Return (x, y) of the center of cell containing provided text 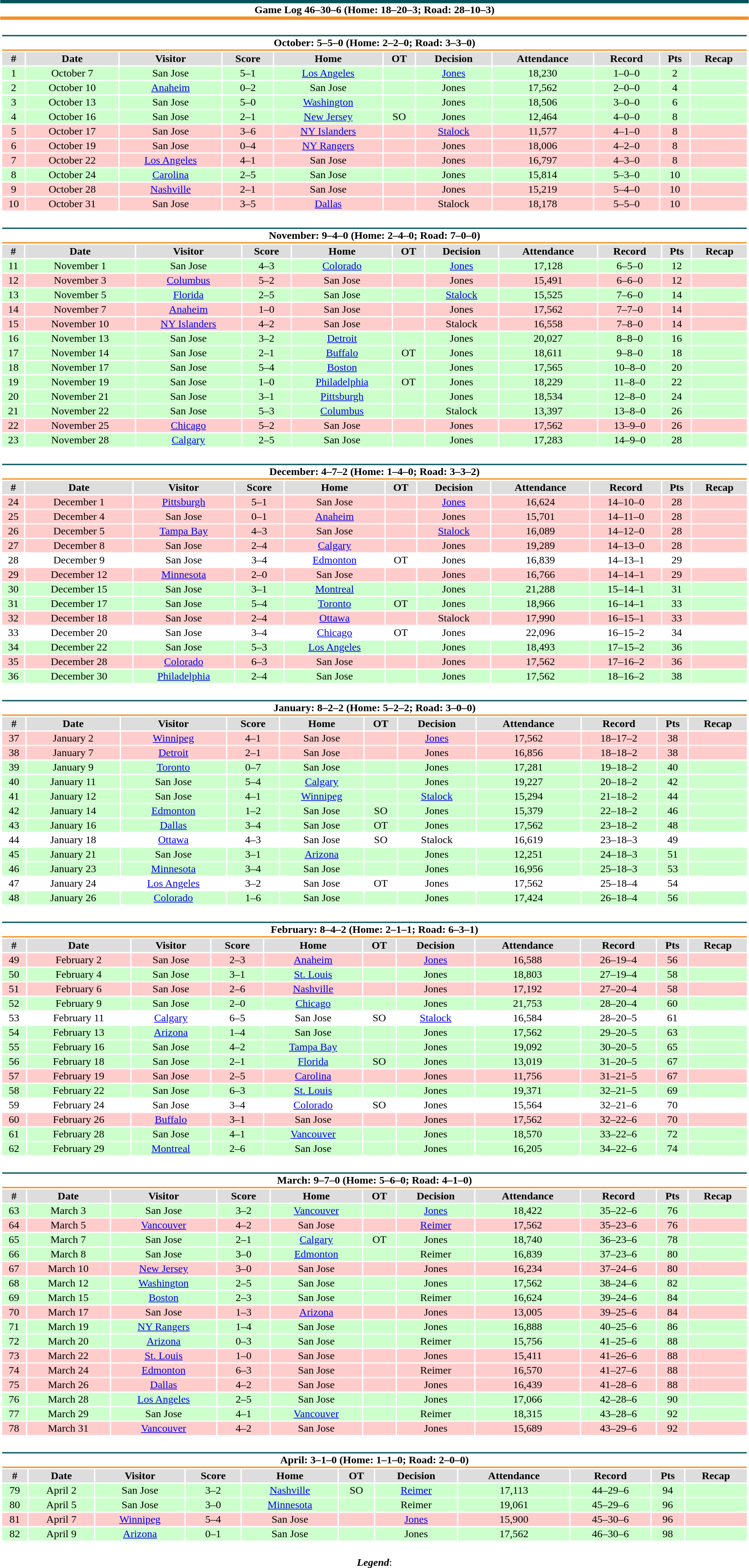
February 26 (78, 1119)
17,565 (548, 367)
7–6–0 (629, 295)
14–9–0 (629, 440)
16,888 (528, 1327)
75 (14, 1385)
4–3–0 (627, 161)
January 9 (73, 768)
18,422 (528, 1211)
28–20–5 (619, 1018)
18,611 (548, 353)
8–8–0 (629, 338)
46–30–6 (610, 1534)
21 (13, 411)
0–2 (248, 88)
11 (13, 266)
21–18–2 (619, 797)
22–18–2 (619, 811)
October 7 (72, 73)
18,740 (528, 1240)
December 4 (79, 517)
5–0 (248, 102)
November 17 (80, 367)
19,227 (528, 782)
55 (14, 1047)
January 7 (73, 753)
3–0–0 (627, 102)
December 15 (79, 589)
32–21–5 (619, 1090)
11–8–0 (629, 382)
81 (15, 1520)
February 19 (78, 1076)
52 (14, 1003)
March 19 (68, 1327)
27–20–4 (619, 989)
40–25–6 (619, 1327)
February 11 (78, 1018)
February 13 (78, 1032)
43 (14, 826)
64 (14, 1225)
17,424 (528, 898)
16–15–1 (626, 618)
4–0–0 (627, 117)
January 2 (73, 738)
15,491 (548, 280)
December 12 (79, 575)
April: 3–1–0 (Home: 1–1–0; Road: 2–0–0) (374, 1460)
21,753 (528, 1003)
12–8–0 (629, 396)
17,128 (548, 266)
December 9 (79, 560)
41–27–6 (619, 1370)
25–18–3 (619, 869)
20–18–2 (619, 782)
9–8–0 (629, 353)
42–28–6 (619, 1399)
7 (13, 161)
1–0–0 (627, 73)
January 26 (73, 898)
January 18 (73, 840)
October 28 (72, 190)
March 12 (68, 1283)
November 19 (80, 382)
32 (13, 618)
32–21–6 (619, 1105)
71 (14, 1327)
14–13–1 (626, 560)
19,289 (540, 546)
0–3 (244, 1341)
15,900 (514, 1520)
86 (672, 1327)
November 14 (80, 353)
January 16 (73, 826)
23–18–3 (619, 840)
February 2 (78, 960)
3–5 (248, 204)
February 29 (78, 1148)
50 (14, 974)
33–22–6 (619, 1134)
27–19–4 (619, 974)
15 (13, 324)
December 8 (79, 546)
13–9–0 (629, 425)
January: 8–2–2 (Home: 5–2–2; Road: 3–0–0) (374, 708)
0–4 (248, 146)
February 4 (78, 974)
19,092 (528, 1047)
13,019 (528, 1061)
March 15 (68, 1298)
16,570 (528, 1370)
March 24 (68, 1370)
31–20–5 (619, 1061)
November 25 (80, 425)
March 8 (68, 1254)
9 (13, 190)
18,178 (543, 204)
25 (13, 517)
15,294 (528, 797)
17,281 (528, 768)
February 22 (78, 1090)
39–24–6 (619, 1298)
October 24 (72, 175)
43–29–6 (619, 1428)
December 22 (79, 647)
16,797 (543, 161)
59 (14, 1105)
41–25–6 (619, 1341)
15,814 (543, 175)
December 5 (79, 531)
16,619 (528, 840)
18,230 (543, 73)
77 (14, 1414)
January 21 (73, 855)
13–8–0 (629, 411)
January 12 (73, 797)
16,089 (540, 531)
22,096 (540, 633)
October 13 (72, 102)
December 17 (79, 604)
16,856 (528, 753)
December 1 (79, 502)
April 5 (62, 1505)
Game Log 46–30–6 (Home: 18–20–3; Road: 28–10–3) (374, 10)
December 28 (79, 662)
43–28–6 (619, 1414)
17 (13, 353)
30–20–5 (619, 1047)
October 10 (72, 88)
25–18–4 (619, 884)
45–29–6 (610, 1505)
15,756 (528, 1341)
19–18–2 (619, 768)
November 22 (80, 411)
18,966 (540, 604)
3 (13, 102)
37–24–6 (619, 1269)
December: 4–7–2 (Home: 1–4–0; Road: 3–3–2) (374, 471)
6–6–0 (629, 280)
15,564 (528, 1105)
19,371 (528, 1090)
0–7 (253, 768)
6–5 (237, 1018)
15,689 (528, 1428)
18,570 (528, 1134)
March 22 (68, 1356)
March 10 (68, 1269)
1–3 (244, 1312)
March 31 (68, 1428)
February 28 (78, 1134)
April 2 (62, 1491)
21,288 (540, 589)
January 14 (73, 811)
13,397 (548, 411)
57 (14, 1076)
March 3 (68, 1211)
13,005 (528, 1312)
18,006 (543, 146)
3–6 (248, 132)
15–14–1 (626, 589)
November 10 (80, 324)
March 5 (68, 1225)
37 (14, 738)
15,411 (528, 1356)
1–2 (253, 811)
79 (15, 1491)
16,439 (528, 1385)
November 28 (80, 440)
16,956 (528, 869)
November 21 (80, 396)
5–5–0 (627, 204)
14–10–0 (626, 502)
45–30–6 (610, 1520)
16–15–2 (626, 633)
47 (14, 884)
December 20 (79, 633)
41 (14, 797)
17,066 (528, 1399)
4–1–0 (627, 132)
35–23–6 (619, 1225)
November 13 (80, 338)
39–25–6 (619, 1312)
14–13–0 (626, 546)
17,192 (528, 989)
1–6 (253, 898)
32–22–6 (619, 1119)
62 (14, 1148)
39 (14, 768)
February 18 (78, 1061)
March 20 (68, 1341)
35–22–6 (619, 1211)
29–20–5 (619, 1032)
66 (14, 1254)
26–18–4 (619, 898)
18,534 (548, 396)
December 30 (79, 676)
12,464 (543, 117)
98 (668, 1534)
5–4–0 (627, 190)
35 (13, 662)
26–19–4 (619, 960)
18–18–2 (619, 753)
October: 5–5–0 (Home: 2–2–0; Road: 3–3–0) (374, 43)
April 7 (62, 1520)
15,219 (543, 190)
17,283 (548, 440)
19,061 (514, 1505)
October 16 (72, 117)
90 (672, 1399)
12,251 (528, 855)
16,766 (540, 575)
73 (14, 1356)
16,205 (528, 1148)
January 24 (73, 884)
14–14–1 (626, 575)
March: 9–7–0 (Home: 5–6–0; Road: 4–1–0) (374, 1181)
23 (13, 440)
15,525 (548, 295)
18–16–2 (626, 676)
20,027 (548, 338)
44–29–6 (610, 1491)
18,229 (548, 382)
15,379 (528, 811)
14–12–0 (626, 531)
41–28–6 (619, 1385)
27 (13, 546)
41–26–6 (619, 1356)
45 (14, 855)
February 16 (78, 1047)
16–14–1 (626, 604)
18,506 (543, 102)
30 (13, 589)
16,588 (528, 960)
17–16–2 (626, 662)
5–3–0 (627, 175)
23–18–2 (619, 826)
37–23–6 (619, 1254)
16,584 (528, 1018)
February: 8–4–2 (Home: 2–1–1; Road: 6–3–1) (374, 930)
7–7–0 (629, 309)
18–17–2 (619, 738)
16,234 (528, 1269)
36–23–6 (619, 1240)
6–5–0 (629, 266)
18,803 (528, 974)
November 7 (80, 309)
1 (13, 73)
April 9 (62, 1534)
11,577 (543, 132)
38–24–6 (619, 1283)
November 5 (80, 295)
4–2–0 (627, 146)
11,756 (528, 1076)
November 3 (80, 280)
24–18–3 (619, 855)
2–0–0 (627, 88)
16,558 (548, 324)
March 17 (68, 1312)
34–22–6 (619, 1148)
5 (13, 132)
7–8–0 (629, 324)
March 26 (68, 1385)
December 18 (79, 618)
17,990 (540, 618)
March 7 (68, 1240)
March 28 (68, 1399)
February 24 (78, 1105)
94 (668, 1491)
15,701 (540, 517)
28–20–4 (619, 1003)
March 29 (68, 1414)
February 6 (78, 989)
68 (14, 1283)
17,113 (514, 1491)
10–8–0 (629, 367)
17–15–2 (626, 647)
13 (13, 295)
October 31 (72, 204)
November 1 (80, 266)
14–11–0 (626, 517)
18,315 (528, 1414)
January 23 (73, 869)
18,493 (540, 647)
November: 9–4–0 (Home: 2–4–0; Road: 7–0–0) (374, 236)
October 19 (72, 146)
31–21–5 (619, 1076)
19 (13, 382)
January 11 (73, 782)
October 17 (72, 132)
October 22 (72, 161)
February 9 (78, 1003)
